Detect which cell encompasses the target text, then output its (x, y) center coordinate. 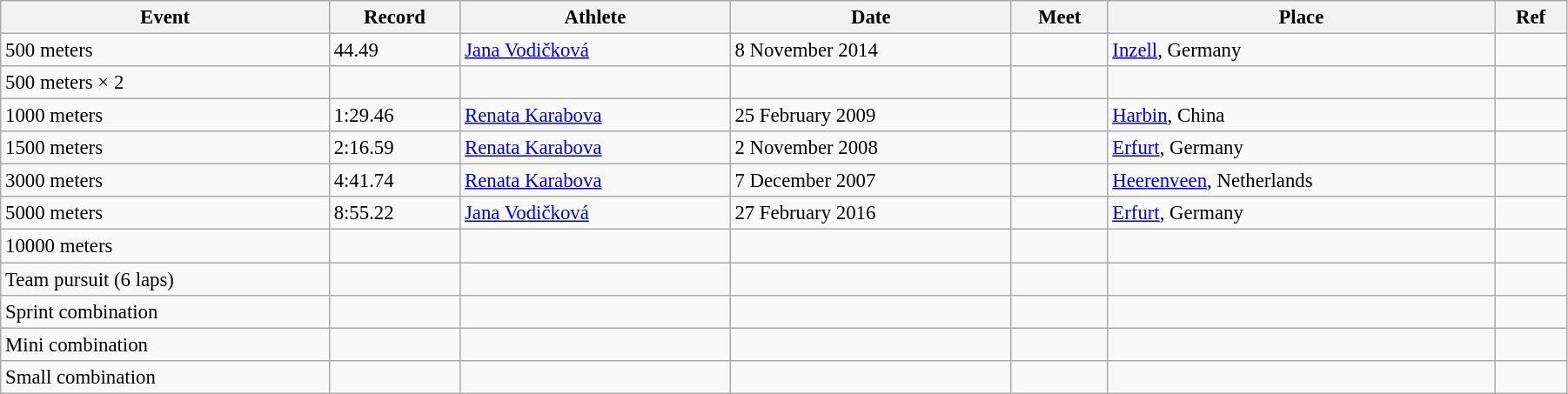
Meet (1060, 17)
Harbin, China (1302, 116)
5000 meters (165, 213)
500 meters × 2 (165, 83)
Place (1302, 17)
Ref (1531, 17)
25 February 2009 (870, 116)
Athlete (595, 17)
Date (870, 17)
Inzell, Germany (1302, 50)
500 meters (165, 50)
1000 meters (165, 116)
2 November 2008 (870, 148)
1500 meters (165, 148)
44.49 (394, 50)
4:41.74 (394, 181)
Record (394, 17)
Team pursuit (6 laps) (165, 279)
1:29.46 (394, 116)
27 February 2016 (870, 213)
8 November 2014 (870, 50)
Small combination (165, 377)
Heerenveen, Netherlands (1302, 181)
2:16.59 (394, 148)
3000 meters (165, 181)
Sprint combination (165, 311)
10000 meters (165, 246)
Event (165, 17)
7 December 2007 (870, 181)
8:55.22 (394, 213)
Mini combination (165, 344)
